Pinpoint the cell where the given text exists, returning its [X, Y] midpoint coordinate. 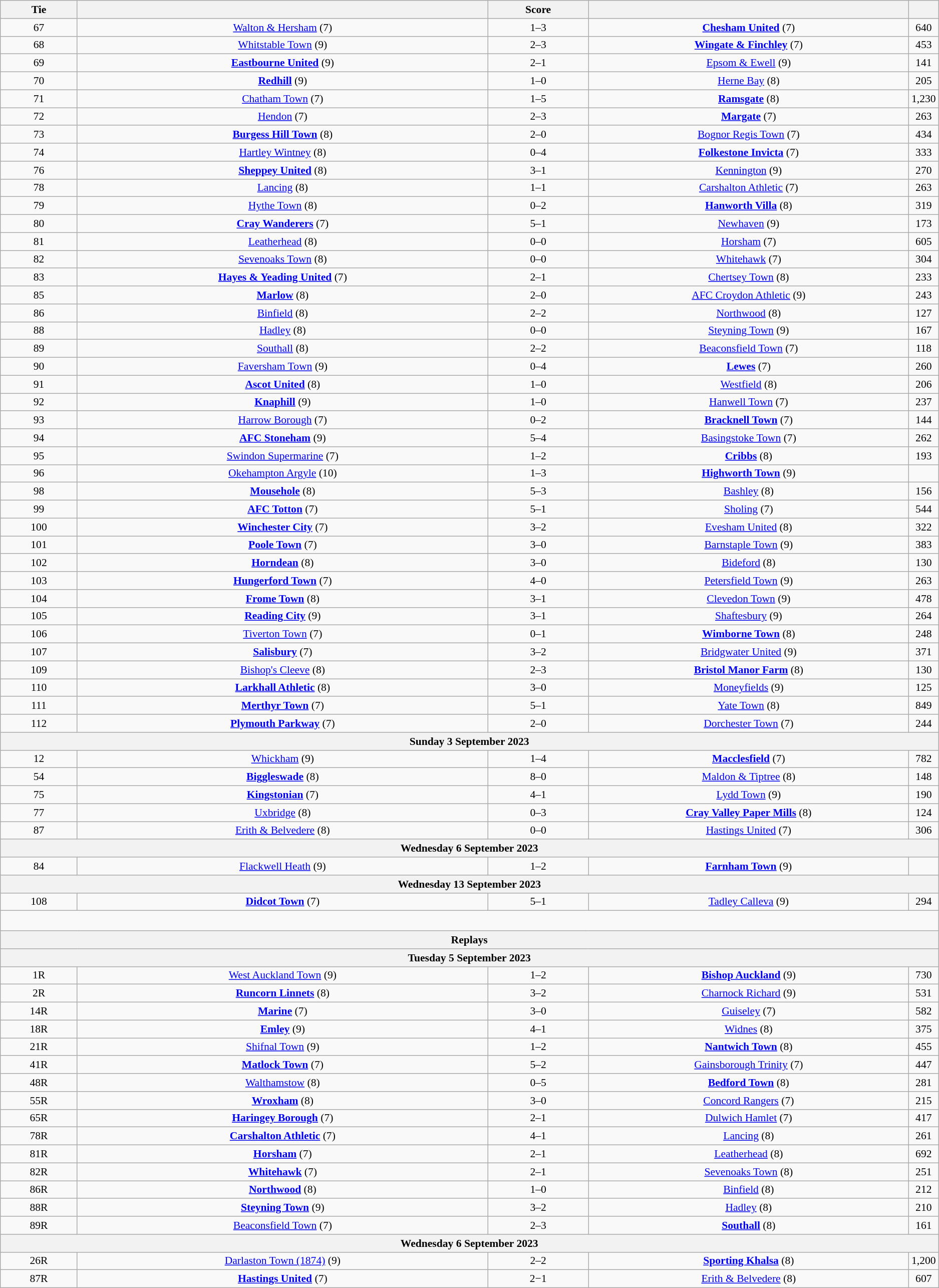
141 [923, 63]
1–5 [538, 99]
Bridgwater United (9) [749, 652]
Petersfield Town (9) [749, 581]
41R [39, 1065]
AFC Stoneham (9) [282, 438]
Dulwich Hamlet (7) [749, 1118]
Bishop's Cleeve (8) [282, 670]
55R [39, 1101]
Salisbury (7) [282, 652]
243 [923, 295]
110 [39, 688]
Larkhall Athletic (8) [282, 688]
Frome Town (8) [282, 599]
Sholing (7) [749, 509]
94 [39, 438]
Cribbs (8) [749, 456]
1,200 [923, 1261]
190 [923, 795]
West Auckland Town (9) [282, 975]
692 [923, 1154]
333 [923, 152]
304 [923, 260]
5–3 [538, 491]
531 [923, 993]
Burgess Hill Town (8) [282, 135]
84 [39, 866]
Farnham Town (9) [749, 866]
AFC Totton (7) [282, 509]
Maldon & Tiptree (8) [749, 777]
Didcot Town (7) [282, 902]
124 [923, 813]
79 [39, 206]
582 [923, 1011]
Knaphill (9) [282, 402]
Runcorn Linnets (8) [282, 993]
Guiseley (7) [749, 1011]
81 [39, 241]
Newhaven (9) [749, 224]
Bognor Regis Town (7) [749, 135]
640 [923, 28]
112 [39, 723]
77 [39, 813]
Westfield (8) [749, 384]
Sunday 3 September 2023 [470, 741]
Walton & Hersham (7) [282, 28]
447 [923, 1065]
Winchester City (7) [282, 527]
0–3 [538, 813]
68 [39, 45]
210 [923, 1208]
2−1 [538, 1279]
Barnstaple Town (9) [749, 545]
Uxbridge (8) [282, 813]
205 [923, 81]
375 [923, 1029]
Basingstoke Town (7) [749, 438]
Flackwell Heath (9) [282, 866]
371 [923, 652]
73 [39, 135]
Sporting Khalsa (8) [749, 1261]
319 [923, 206]
Wroxham (8) [282, 1101]
782 [923, 759]
173 [923, 224]
Sheppey United (8) [282, 170]
281 [923, 1083]
Chatham Town (7) [282, 99]
161 [923, 1225]
Hanwell Town (7) [749, 402]
109 [39, 670]
Biggleswade (8) [282, 777]
21R [39, 1047]
Emley (9) [282, 1029]
Hungerford Town (7) [282, 581]
99 [39, 509]
125 [923, 688]
71 [39, 99]
Hendon (7) [282, 117]
193 [923, 456]
Whitstable Town (9) [282, 45]
88 [39, 331]
12 [39, 759]
Hythe Town (8) [282, 206]
Merthyr Town (7) [282, 706]
Epsom & Ewell (9) [749, 63]
8–0 [538, 777]
91 [39, 384]
78R [39, 1136]
Bideford (8) [749, 563]
167 [923, 331]
5–2 [538, 1065]
Swindon Supermarine (7) [282, 456]
18R [39, 1029]
86 [39, 313]
Wednesday 13 September 2023 [470, 884]
Folkestone Invicta (7) [749, 152]
Hayes & Yeading United (7) [282, 278]
98 [39, 491]
Cray Valley Paper Mills (8) [749, 813]
Herne Bay (8) [749, 81]
104 [39, 599]
88R [39, 1208]
70 [39, 81]
74 [39, 152]
127 [923, 313]
87 [39, 831]
Reading City (9) [282, 616]
78 [39, 188]
322 [923, 527]
107 [39, 652]
383 [923, 545]
26R [39, 1261]
Replays [470, 940]
106 [39, 634]
0–5 [538, 1083]
Gainsborough Trinity (7) [749, 1065]
80 [39, 224]
Lydd Town (9) [749, 795]
Charnock Richard (9) [749, 993]
75 [39, 795]
65R [39, 1118]
248 [923, 634]
Widnes (8) [749, 1029]
Matlock Town (7) [282, 1065]
Highworth Town (9) [749, 473]
Poole Town (7) [282, 545]
Eastbourne United (9) [282, 63]
607 [923, 1279]
417 [923, 1118]
Tadley Calleva (9) [749, 902]
294 [923, 902]
Marine (7) [282, 1011]
Macclesfield (7) [749, 759]
262 [923, 438]
Mousehole (8) [282, 491]
270 [923, 170]
Darlaston Town (1874) (9) [282, 1261]
605 [923, 241]
478 [923, 599]
108 [39, 902]
Walthamstow (8) [282, 1083]
81R [39, 1154]
244 [923, 723]
Ascot United (8) [282, 384]
5–4 [538, 438]
264 [923, 616]
Cray Wanderers (7) [282, 224]
86R [39, 1190]
Margate (7) [749, 117]
87R [39, 1279]
Bristol Manor Farm (8) [749, 670]
215 [923, 1101]
Dorchester Town (7) [749, 723]
85 [39, 295]
Evesham United (8) [749, 527]
Bracknell Town (7) [749, 420]
82 [39, 260]
93 [39, 420]
Horndean (8) [282, 563]
Haringey Borough (7) [282, 1118]
Clevedon Town (9) [749, 599]
72 [39, 117]
Kennington (9) [749, 170]
103 [39, 581]
453 [923, 45]
92 [39, 402]
69 [39, 63]
Faversham Town (9) [282, 367]
148 [923, 777]
261 [923, 1136]
Marlow (8) [282, 295]
1,230 [923, 99]
90 [39, 367]
Kingstonian (7) [282, 795]
544 [923, 509]
Nantwich Town (8) [749, 1047]
306 [923, 831]
2R [39, 993]
83 [39, 278]
118 [923, 349]
237 [923, 402]
730 [923, 975]
1R [39, 975]
1–4 [538, 759]
102 [39, 563]
89R [39, 1225]
144 [923, 420]
Tie [39, 10]
Chertsey Town (8) [749, 278]
Tuesday 5 September 2023 [470, 958]
Wimborne Town (8) [749, 634]
Chesham United (7) [749, 28]
100 [39, 527]
111 [39, 706]
96 [39, 473]
Redhill (9) [282, 81]
156 [923, 491]
Bishop Auckland (9) [749, 975]
Bashley (8) [749, 491]
Shifnal Town (9) [282, 1047]
212 [923, 1190]
233 [923, 278]
849 [923, 706]
Plymouth Parkway (7) [282, 723]
101 [39, 545]
Ramsgate (8) [749, 99]
Tiverton Town (7) [282, 634]
Hartley Wintney (8) [282, 152]
Yate Town (8) [749, 706]
Shaftesbury (9) [749, 616]
54 [39, 777]
434 [923, 135]
Concord Rangers (7) [749, 1101]
Okehampton Argyle (10) [282, 473]
Bedford Town (8) [749, 1083]
260 [923, 367]
251 [923, 1172]
95 [39, 456]
0–1 [538, 634]
Score [538, 10]
Lewes (7) [749, 367]
Moneyfields (9) [749, 688]
455 [923, 1047]
206 [923, 384]
AFC Croydon Athletic (9) [749, 295]
67 [39, 28]
48R [39, 1083]
89 [39, 349]
Wingate & Finchley (7) [749, 45]
Harrow Borough (7) [282, 420]
1–1 [538, 188]
105 [39, 616]
Whickham (9) [282, 759]
Hanworth Villa (8) [749, 206]
82R [39, 1172]
14R [39, 1011]
4–0 [538, 581]
76 [39, 170]
